Search for the cell housing the specified text and yield its [x, y] center coordinate. 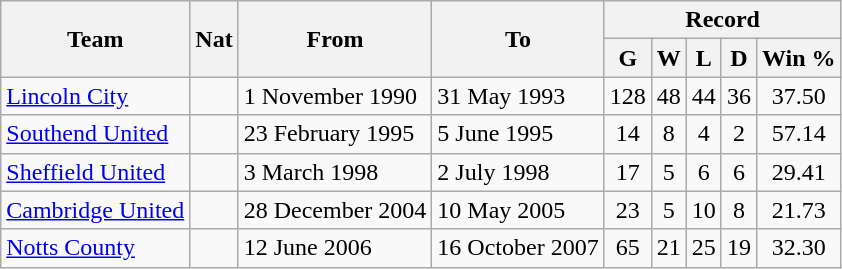
Record [722, 20]
19 [738, 248]
37.50 [798, 96]
Southend United [96, 134]
65 [628, 248]
Notts County [96, 248]
10 May 2005 [518, 210]
From [335, 39]
3 March 1998 [335, 172]
Sheffield United [96, 172]
25 [704, 248]
L [704, 58]
W [668, 58]
21 [668, 248]
D [738, 58]
32.30 [798, 248]
Team [96, 39]
Cambridge United [96, 210]
16 October 2007 [518, 248]
23 [628, 210]
48 [668, 96]
31 May 1993 [518, 96]
29.41 [798, 172]
57.14 [798, 134]
17 [628, 172]
21.73 [798, 210]
44 [704, 96]
128 [628, 96]
G [628, 58]
5 June 1995 [518, 134]
2 July 1998 [518, 172]
10 [704, 210]
To [518, 39]
Nat [214, 39]
1 November 1990 [335, 96]
4 [704, 134]
36 [738, 96]
28 December 2004 [335, 210]
2 [738, 134]
23 February 1995 [335, 134]
14 [628, 134]
12 June 2006 [335, 248]
Lincoln City [96, 96]
Win % [798, 58]
